Locate the cell with the specified text and output its [x, y] center coordinate. 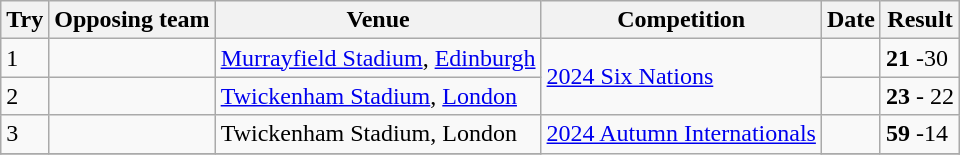
21 -30 [920, 58]
2024 Autumn Internationals [681, 134]
23 - 22 [920, 96]
Murrayfield Stadium, Edinburgh [378, 58]
Opposing team [132, 20]
3 [25, 134]
Date [850, 20]
Venue [378, 20]
Result [920, 20]
1 [25, 58]
Try [25, 20]
2024 Six Nations [681, 77]
Competition [681, 20]
2 [25, 96]
59 -14 [920, 134]
